Search for the cell housing the specified text and yield its [X, Y] center coordinate. 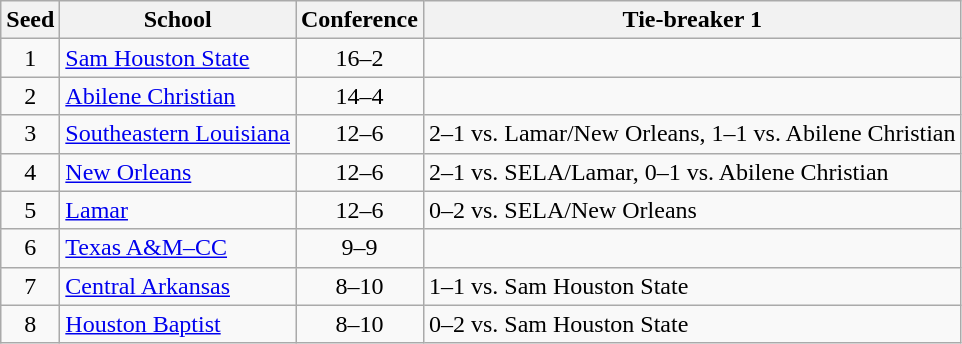
9–9 [360, 248]
Abilene Christian [178, 96]
Conference [360, 20]
8 [30, 324]
Houston Baptist [178, 324]
New Orleans [178, 172]
2 [30, 96]
2–1 vs. Lamar/New Orleans, 1–1 vs. Abilene Christian [692, 134]
14–4 [360, 96]
0–2 vs. Sam Houston State [692, 324]
Texas A&M–CC [178, 248]
Tie-breaker 1 [692, 20]
0–2 vs. SELA/New Orleans [692, 210]
4 [30, 172]
Southeastern Louisiana [178, 134]
Seed [30, 20]
1 [30, 58]
6 [30, 248]
2–1 vs. SELA/Lamar, 0–1 vs. Abilene Christian [692, 172]
School [178, 20]
7 [30, 286]
3 [30, 134]
5 [30, 210]
1–1 vs. Sam Houston State [692, 286]
Lamar [178, 210]
Central Arkansas [178, 286]
16–2 [360, 58]
Sam Houston State [178, 58]
